Determine the (x, y) coordinate at the center of the cell enclosing the given text.  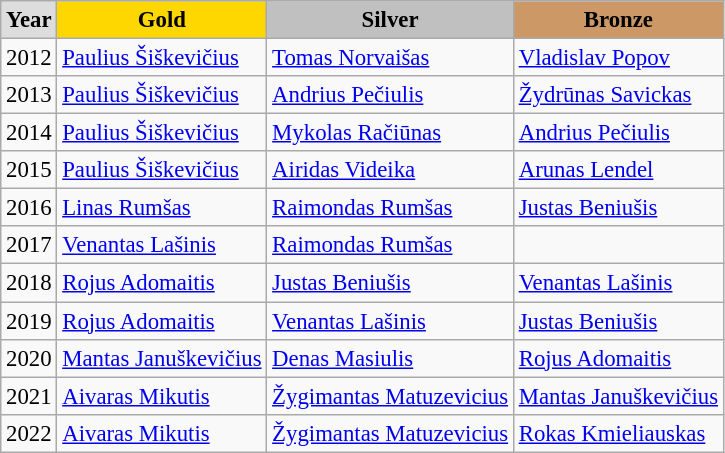
Year (29, 20)
Mykolas Račiūnas (390, 133)
Airidas Videika (390, 170)
Arunas Lendel (618, 170)
Bronze (618, 20)
Silver (390, 20)
Vladislav Popov (618, 58)
Rokas Kmieliauskas (618, 433)
2015 (29, 170)
2019 (29, 321)
2022 (29, 433)
2012 (29, 58)
2018 (29, 283)
2021 (29, 396)
2013 (29, 95)
2017 (29, 245)
Tomas Norvaišas (390, 58)
2014 (29, 133)
Gold (162, 20)
Denas Masiulis (390, 358)
2020 (29, 358)
2016 (29, 208)
Linas Rumšas (162, 208)
Žydrūnas Savickas (618, 95)
